Determine the [X, Y] coordinate at the center of the cell enclosing the given text.  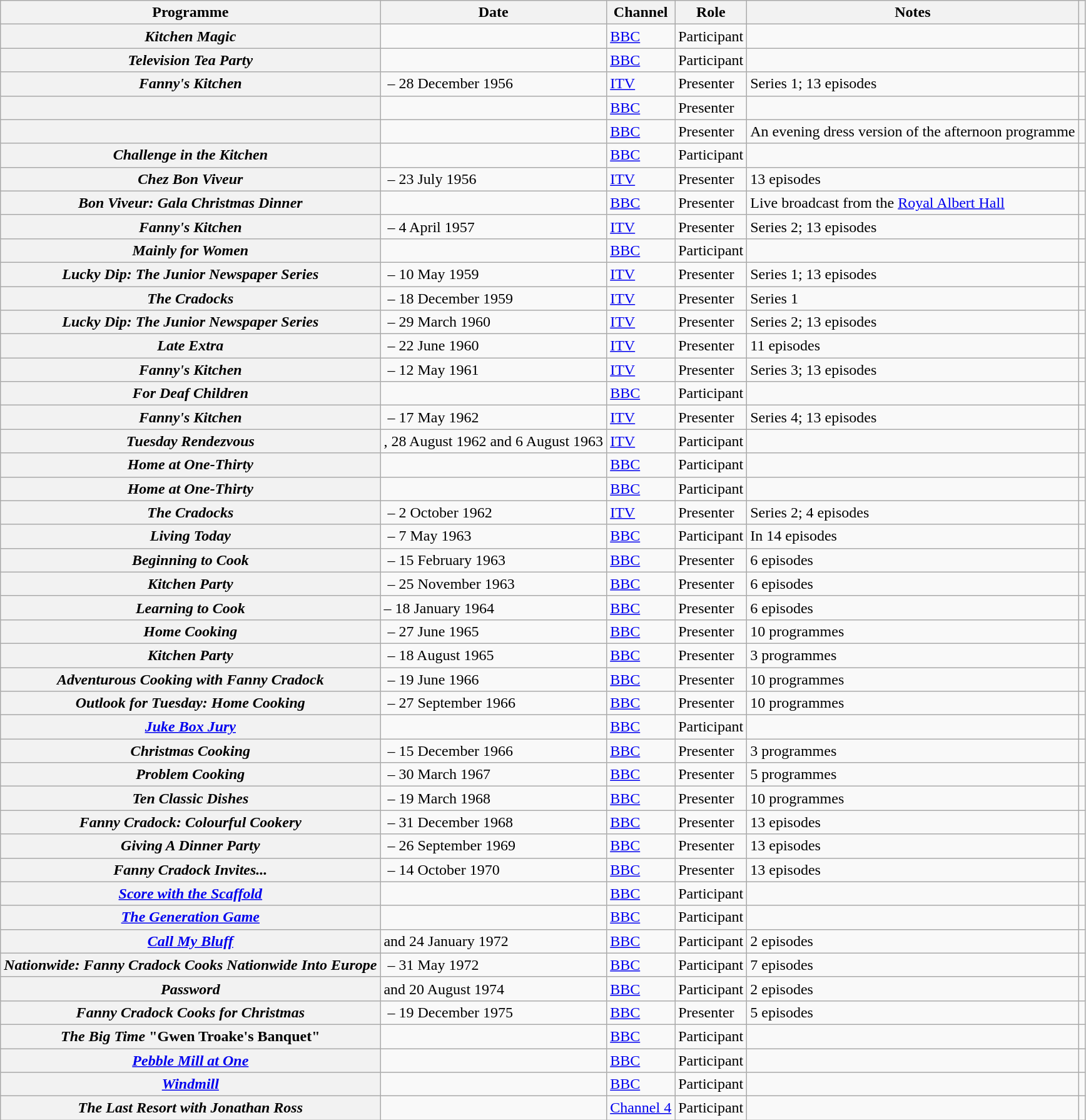
Kitchen Magic [190, 36]
Living Today [190, 536]
5 programmes [913, 775]
– 30 March 1967 [494, 775]
Outlook for Tuesday: Home Cooking [190, 703]
Programme [190, 13]
Live broadcast from the Royal Albert Hall [913, 203]
– 7 May 1963 [494, 536]
Role [711, 13]
– 14 October 1970 [494, 870]
Pebble Mill at One [190, 1061]
– 25 November 1963 [494, 584]
Fanny Cradock Cooks for Christmas [190, 1012]
11 episodes [913, 346]
– 27 September 1966 [494, 703]
– 29 March 1960 [494, 322]
– 27 June 1965 [494, 631]
Series 1 [913, 298]
– 31 May 1972 [494, 965]
– 15 February 1963 [494, 560]
– 19 June 1966 [494, 679]
Challenge in the Kitchen [190, 155]
Late Extra [190, 346]
– 18 December 1959 [494, 298]
– 19 December 1975 [494, 1012]
Giving A Dinner Party [190, 846]
5 episodes [913, 1012]
Learning to Cook [190, 608]
– 2 October 1962 [494, 512]
Adventurous Cooking with Fanny Cradock [190, 679]
Password [190, 989]
Channel [641, 13]
Beginning to Cook [190, 560]
, 28 August 1962 and 6 August 1963 [494, 441]
Juke Box Jury [190, 727]
Date [494, 13]
– 15 December 1966 [494, 751]
For Deaf Children [190, 394]
Score with the Scaffold [190, 893]
Windmill [190, 1084]
Mainly for Women [190, 250]
The Last Resort with Jonathan Ross [190, 1108]
Problem Cooking [190, 775]
Tuesday Rendezvous [190, 441]
Series 3; 13 episodes [913, 370]
The Big Time "Gwen Troake's Banquet" [190, 1036]
Christmas Cooking [190, 751]
Fanny Cradock: Colourful Cookery [190, 822]
In 14 episodes [913, 536]
– 19 March 1968 [494, 798]
The Generation Game [190, 917]
– 23 July 1956 [494, 179]
An evening dress version of the afternoon programme [913, 131]
– 10 May 1959 [494, 274]
Channel 4 [641, 1108]
Television Tea Party [190, 60]
– 17 May 1962 [494, 417]
Nationwide: Fanny Cradock Cooks Nationwide Into Europe [190, 965]
Home Cooking [190, 631]
Chez Bon Viveur [190, 179]
Fanny Cradock Invites... [190, 870]
Bon Viveur: Gala Christmas Dinner [190, 203]
Notes [913, 13]
Series 2; 4 episodes [913, 512]
– 4 April 1957 [494, 227]
and 20 August 1974 [494, 989]
– 31 December 1968 [494, 822]
– 22 June 1960 [494, 346]
Call My Bluff [190, 941]
– 28 December 1956 [494, 84]
7 episodes [913, 965]
– 18 January 1964 [494, 608]
and 24 January 1972 [494, 941]
– 12 May 1961 [494, 370]
– 26 September 1969 [494, 846]
Series 4; 13 episodes [913, 417]
– 18 August 1965 [494, 655]
Ten Classic Dishes [190, 798]
